From the cell containing the given text, extract its center point as (X, Y) coordinate. 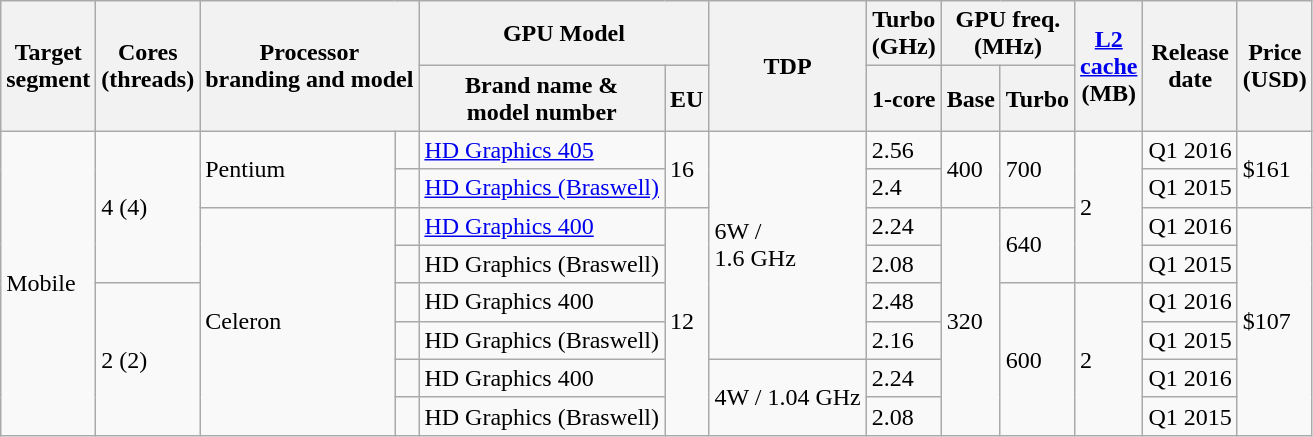
12 (687, 321)
2.16 (904, 340)
GPU freq.(MHz) (1008, 34)
Celeron (298, 321)
Targetsegment (48, 66)
$107 (1274, 321)
2.56 (904, 150)
2.48 (904, 302)
600 (1037, 359)
Brand name &model number (542, 98)
L2cache(MB) (1109, 66)
400 (970, 169)
Base (970, 98)
Processorbranding and model (310, 66)
Turbo(GHz) (904, 34)
640 (1037, 245)
4W / 1.04 GHz (788, 397)
Releasedate (1190, 66)
$161 (1274, 169)
4 (4) (148, 207)
Mobile (48, 283)
Pentium (298, 169)
Price(USD) (1274, 66)
HD Graphics 405 (542, 150)
GPU Model (564, 34)
1-core (904, 98)
2 (2) (148, 359)
6W / 1.6 GHz (788, 245)
16 (687, 169)
Turbo (1037, 98)
Cores(threads) (148, 66)
EU (687, 98)
700 (1037, 169)
TDP (788, 66)
2.4 (904, 188)
320 (970, 321)
